Search for the cell housing the specified text and yield its [X, Y] center coordinate. 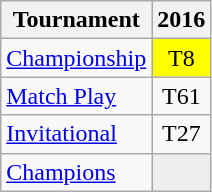
Champions [76, 172]
Invitational [76, 134]
Championship [76, 58]
T61 [182, 96]
T8 [182, 58]
Tournament [76, 20]
2016 [182, 20]
Match Play [76, 96]
T27 [182, 134]
